Locate the cell with the specified text and output its [x, y] center coordinate. 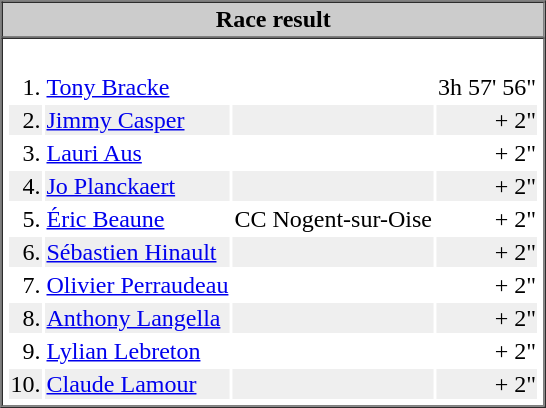
Jo Planckaert [138, 186]
8. [26, 318]
Olivier Perraudeau [138, 285]
Claude Lamour [138, 384]
6. [26, 252]
Sébastien Hinault [138, 252]
3. [26, 153]
CC Nogent-sur-Oise [334, 219]
Lylian Lebreton [138, 351]
10. [26, 384]
4. [26, 186]
7. [26, 285]
Tony Bracke [138, 87]
Anthony Langella [138, 318]
Lauri Aus [138, 153]
5. [26, 219]
3h 57' 56" [486, 87]
Jimmy Casper [138, 120]
Race result [274, 20]
Éric Beaune [138, 219]
1. [26, 87]
9. [26, 351]
2. [26, 120]
